Detect which cell encompasses the target text, then output its [X, Y] center coordinate. 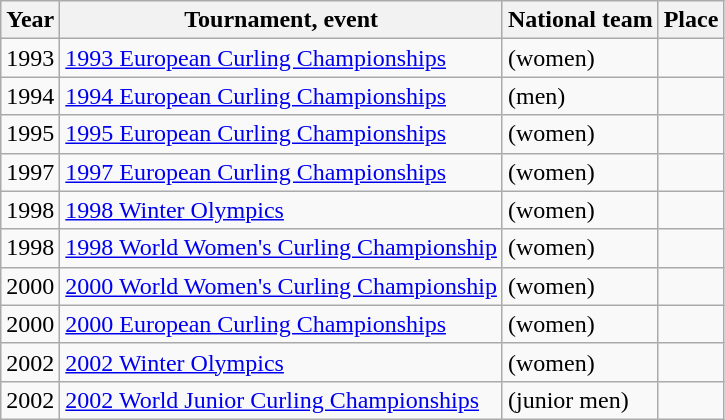
1993 European Curling Championships [282, 58]
1998 World Women's Curling Championship [282, 248]
2000 European Curling Championships [282, 324]
Year [30, 20]
1995 [30, 134]
Place [691, 20]
1994 European Curling Championships [282, 96]
1994 [30, 96]
National team [580, 20]
1997 [30, 172]
1995 European Curling Championships [282, 134]
1993 [30, 58]
(junior men) [580, 400]
2000 World Women's Curling Championship [282, 286]
Tournament, event [282, 20]
1997 European Curling Championships [282, 172]
2002 Winter Olympics [282, 362]
(men) [580, 96]
2002 World Junior Curling Championships [282, 400]
1998 Winter Olympics [282, 210]
